Determine the [X, Y] coordinate at the center of the cell enclosing the given text.  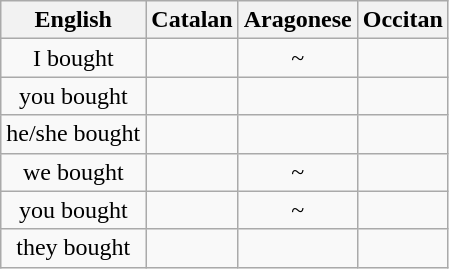
Occitan [402, 20]
English [74, 20]
he/she bought [74, 134]
we bought [74, 172]
I bought [74, 58]
Aragonese [298, 20]
they bought [74, 248]
Catalan [192, 20]
